For the text-containing cell, return its midpoint in (X, Y) coordinate format. 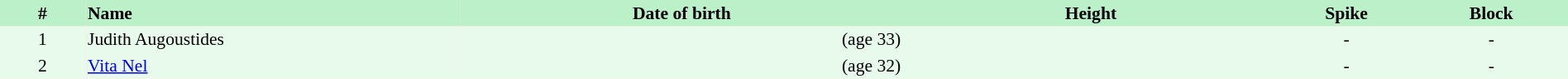
2 (43, 66)
1 (43, 40)
# (43, 13)
Spike (1346, 13)
(age 33) (681, 40)
Block (1491, 13)
(age 32) (681, 66)
Judith Augoustides (273, 40)
Name (273, 13)
Date of birth (681, 13)
Height (1090, 13)
Vita Nel (273, 66)
